Return [x, y] of the center of cell containing provided text 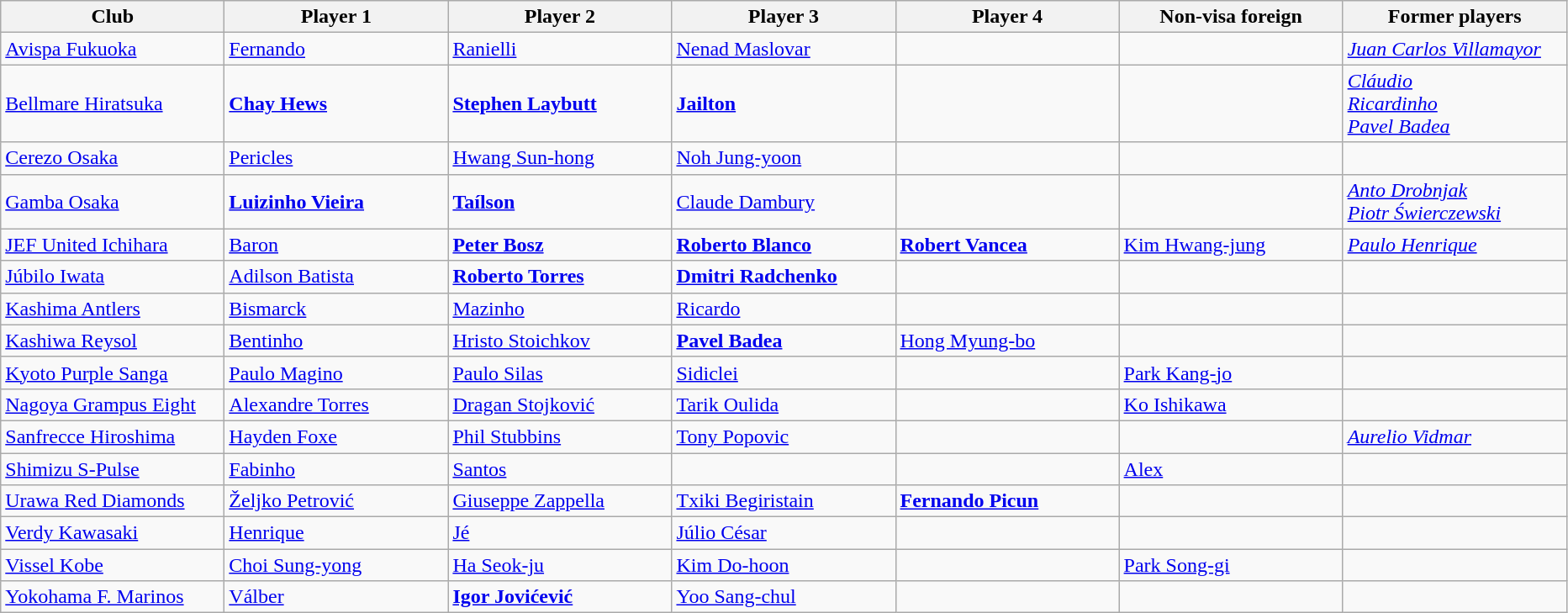
Player 1 [336, 17]
Juan Carlos Villamayor [1454, 49]
Park Kang-jo [1231, 373]
Cláudio Ricardinho Pavel Badea [1454, 103]
Nagoya Grampus Eight [113, 404]
Club [113, 17]
Tony Popovic [784, 436]
Baron [336, 245]
Željko Petrović [336, 501]
Claude Dambury [784, 202]
Verdy Kawasaki [113, 533]
Avispa Fukuoka [113, 49]
Sidiclei [784, 373]
Giuseppe Zappella [560, 501]
Hristo Stoichkov [560, 341]
Roberto Torres [560, 277]
Henrique [336, 533]
Kim Do-hoon [784, 565]
Player 4 [1007, 17]
Sanfrecce Hiroshima [113, 436]
Paulo Silas [560, 373]
Kashima Antlers [113, 309]
Fabinho [336, 468]
Phil Stubbins [560, 436]
Santos [560, 468]
Choi Sung-yong [336, 565]
Mazinho [560, 309]
Ha Seok-ju [560, 565]
Paulo Henrique [1454, 245]
Chay Hews [336, 103]
Dragan Stojković [560, 404]
Aurelio Vidmar [1454, 436]
Ranielli [560, 49]
Roberto Blanco [784, 245]
Taílson [560, 202]
Player 3 [784, 17]
Hayden Foxe [336, 436]
Kyoto Purple Sanga [113, 373]
Stephen Laybutt [560, 103]
Shimizu S-Pulse [113, 468]
Bismarck [336, 309]
Peter Bosz [560, 245]
Yoo Sang-chul [784, 597]
Robert Vancea [1007, 245]
Dmitri Radchenko [784, 277]
Cerezo Osaka [113, 158]
Kim Hwang-jung [1231, 245]
Player 2 [560, 17]
Ricardo [784, 309]
Paulo Magino [336, 373]
Urawa Red Diamonds [113, 501]
Vissel Kobe [113, 565]
Anto Drobnjak Piotr Świerczewski [1454, 202]
Bentinho [336, 341]
Hwang Sun-hong [560, 158]
JEF United Ichihara [113, 245]
Fernando Picun [1007, 501]
Kashiwa Reysol [113, 341]
Ko Ishikawa [1231, 404]
Yokohama F. Marinos [113, 597]
Válber [336, 597]
Bellmare Hiratsuka [113, 103]
Igor Jovićević [560, 597]
Hong Myung-bo [1007, 341]
Jé [560, 533]
Non-visa foreign [1231, 17]
Tarik Oulida [784, 404]
Fernando [336, 49]
Alexandre Torres [336, 404]
Luizinho Vieira [336, 202]
Júbilo Iwata [113, 277]
Txiki Begiristain [784, 501]
Pericles [336, 158]
Pavel Badea [784, 341]
Júlio César [784, 533]
Noh Jung-yoon [784, 158]
Jailton [784, 103]
Nenad Maslovar [784, 49]
Adilson Batista [336, 277]
Gamba Osaka [113, 202]
Former players [1454, 17]
Alex [1231, 468]
Park Song-gi [1231, 565]
